Pinpoint the cell where the given text exists, returning its (x, y) midpoint coordinate. 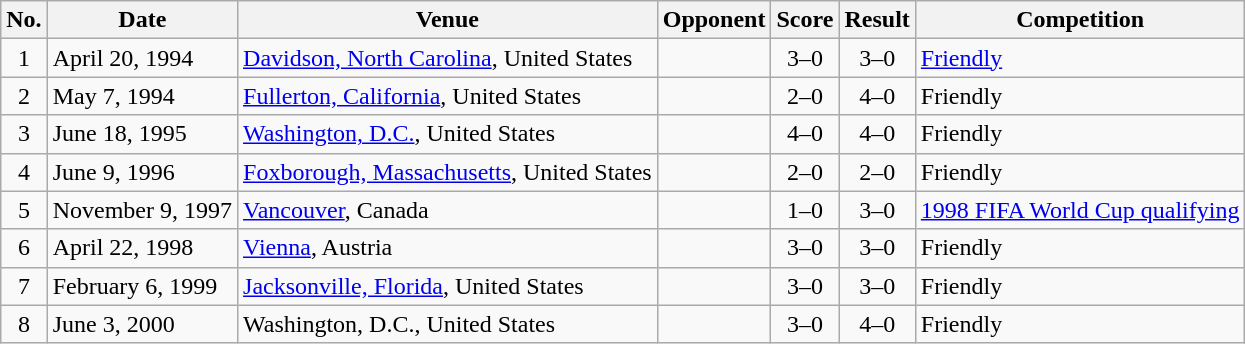
April 20, 1994 (142, 58)
Venue (448, 20)
7 (24, 286)
June 9, 1996 (142, 172)
November 9, 1997 (142, 210)
May 7, 1994 (142, 96)
5 (24, 210)
Vancouver, Canada (448, 210)
April 22, 1998 (142, 248)
2 (24, 96)
Result (877, 20)
3 (24, 134)
June 3, 2000 (142, 324)
Foxborough, Massachusetts, United States (448, 172)
Vienna, Austria (448, 248)
Date (142, 20)
1–0 (805, 210)
4 (24, 172)
1998 FIFA World Cup qualifying (1080, 210)
Davidson, North Carolina, United States (448, 58)
6 (24, 248)
No. (24, 20)
Fullerton, California, United States (448, 96)
Competition (1080, 20)
February 6, 1999 (142, 286)
Opponent (714, 20)
1 (24, 58)
8 (24, 324)
Jacksonville, Florida, United States (448, 286)
Score (805, 20)
June 18, 1995 (142, 134)
